Capture the cell that displays the provided text and extract its [x, y] central coordinate. 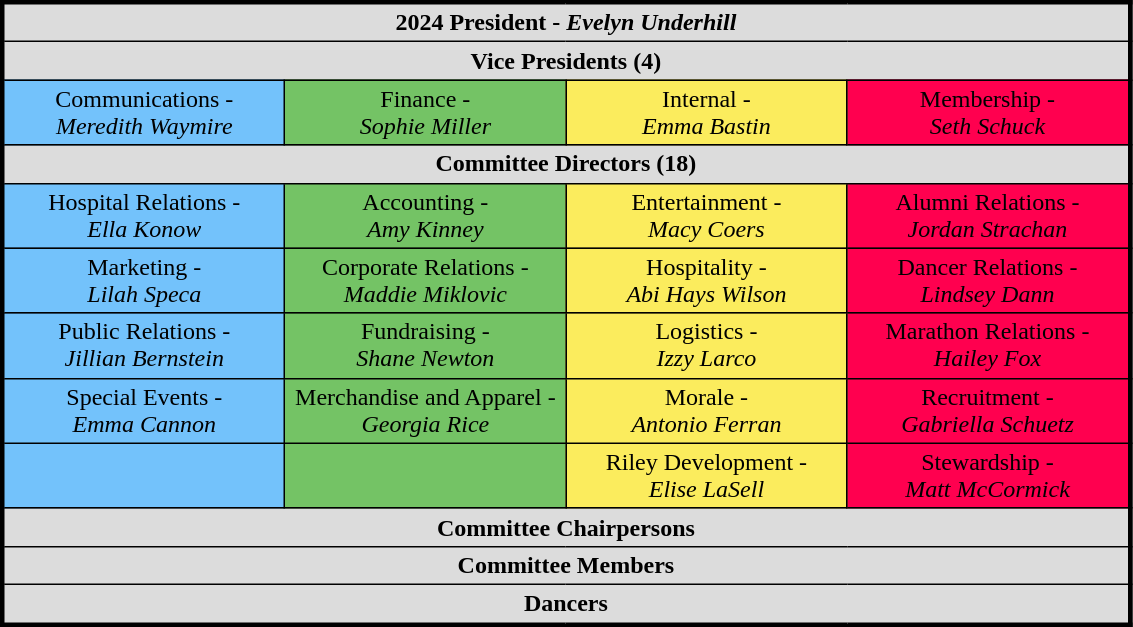
Committee Directors (18) [566, 164]
Hospitality -Abi Hays Wilson [706, 280]
Communications -Meredith Waymire [144, 112]
Special Events -Emma Cannon [144, 410]
Logistics -Izzy Larco [706, 346]
Merchandise and Apparel -Georgia Rice [426, 410]
Marketing -Lilah Speca [144, 280]
Morale -Antonio Ferran [706, 410]
Hospital Relations -Ella Konow [144, 216]
Dancer Relations -Lindsey Dann [988, 280]
Stewardship -Matt McCormick [988, 476]
Committee Chairpersons [566, 527]
Alumni Relations -Jordan Strachan [988, 216]
Vice Presidents (4) [566, 61]
Recruitment -Gabriella Schuetz [988, 410]
Marathon Relations -Hailey Fox [988, 346]
2024 President - Evelyn Underhill [566, 22]
Dancers [566, 604]
Accounting -Amy Kinney [426, 216]
Internal -Emma Bastin [706, 112]
Finance -Sophie Miller [426, 112]
Committee Members [566, 565]
Fundraising -Shane Newton [426, 346]
Corporate Relations -Maddie Miklovic [426, 280]
Membership -Seth Schuck [988, 112]
Entertainment -Macy Coers [706, 216]
Public Relations -Jillian Bernstein [144, 346]
Riley Development -Elise LaSell [706, 476]
